Locate the cell with the specified text and output its [X, Y] center coordinate. 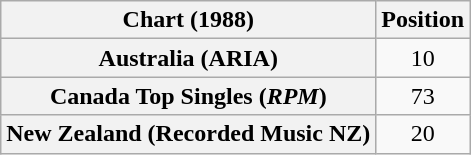
Chart (1988) [188, 20]
Canada Top Singles (RPM) [188, 96]
73 [423, 96]
Australia (ARIA) [188, 58]
20 [423, 134]
10 [423, 58]
New Zealand (Recorded Music NZ) [188, 134]
Position [423, 20]
